Scan for the cell matching the given text and deliver its [x, y] coordinate at center. 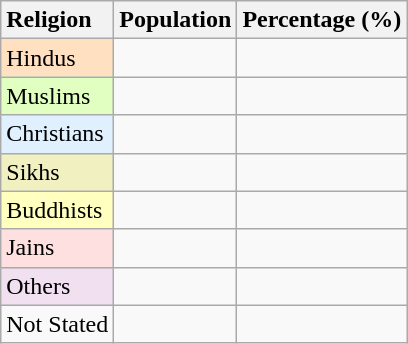
Sikhs [58, 172]
Not Stated [58, 324]
Percentage (%) [322, 20]
Muslims [58, 96]
Buddhists [58, 210]
Others [58, 286]
Religion [58, 20]
Jains [58, 248]
Population [176, 20]
Christians [58, 134]
Hindus [58, 58]
